Output the [x, y] coordinate of the center of the cell containing the given text.  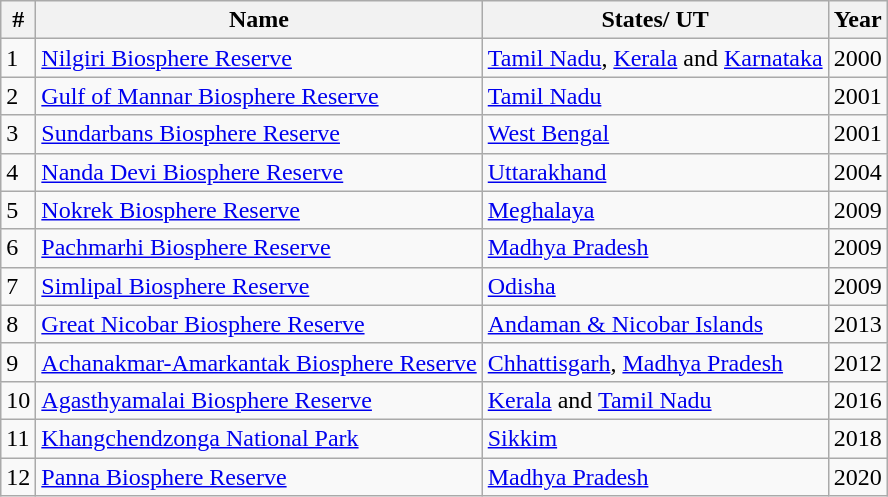
Pachmarhi Biosphere Reserve [259, 248]
5 [18, 210]
Uttarakhand [655, 172]
Nilgiri Biosphere Reserve [259, 58]
Meghalaya [655, 210]
4 [18, 172]
Name [259, 20]
6 [18, 248]
2018 [858, 438]
Nokrek Biosphere Reserve [259, 210]
2016 [858, 400]
# [18, 20]
2013 [858, 324]
Tamil Nadu [655, 96]
Tamil Nadu, Kerala and Karnataka [655, 58]
9 [18, 362]
2 [18, 96]
12 [18, 477]
Simlipal Biosphere Reserve [259, 286]
Kerala and Tamil Nadu [655, 400]
Agasthyamalai Biosphere Reserve [259, 400]
Sundarbans Biosphere Reserve [259, 134]
2004 [858, 172]
7 [18, 286]
3 [18, 134]
2012 [858, 362]
Panna Biosphere Reserve [259, 477]
Chhattisgarh, Madhya Pradesh [655, 362]
Great Nicobar Biosphere Reserve [259, 324]
1 [18, 58]
West Bengal [655, 134]
11 [18, 438]
Nanda Devi Biosphere Reserve [259, 172]
8 [18, 324]
Year [858, 20]
Sikkim [655, 438]
States/ UT [655, 20]
Khangchendzonga National Park [259, 438]
10 [18, 400]
2000 [858, 58]
Odisha [655, 286]
2020 [858, 477]
Andaman & Nicobar Islands [655, 324]
Achanakmar-Amarkantak Biosphere Reserve [259, 362]
Gulf of Mannar Biosphere Reserve [259, 96]
